Return [X, Y] of the center of cell containing provided text 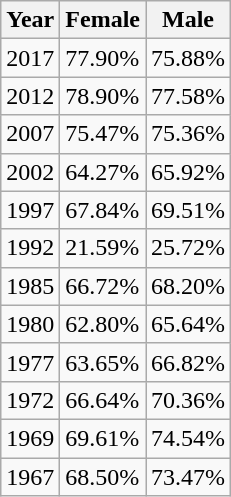
68.50% [103, 477]
65.92% [188, 172]
75.36% [188, 134]
65.64% [188, 324]
25.72% [188, 248]
66.82% [188, 362]
1977 [30, 362]
77.90% [103, 58]
63.65% [103, 362]
74.54% [188, 438]
2017 [30, 58]
2002 [30, 172]
Female [103, 20]
73.47% [188, 477]
70.36% [188, 400]
66.72% [103, 286]
1972 [30, 400]
75.47% [103, 134]
1967 [30, 477]
2012 [30, 96]
1985 [30, 286]
66.64% [103, 400]
21.59% [103, 248]
68.20% [188, 286]
78.90% [103, 96]
69.61% [103, 438]
69.51% [188, 210]
1992 [30, 248]
2007 [30, 134]
62.80% [103, 324]
67.84% [103, 210]
1997 [30, 210]
Year [30, 20]
75.88% [188, 58]
77.58% [188, 96]
64.27% [103, 172]
Male [188, 20]
1980 [30, 324]
1969 [30, 438]
